From the cell containing the given text, extract its center point as [x, y] coordinate. 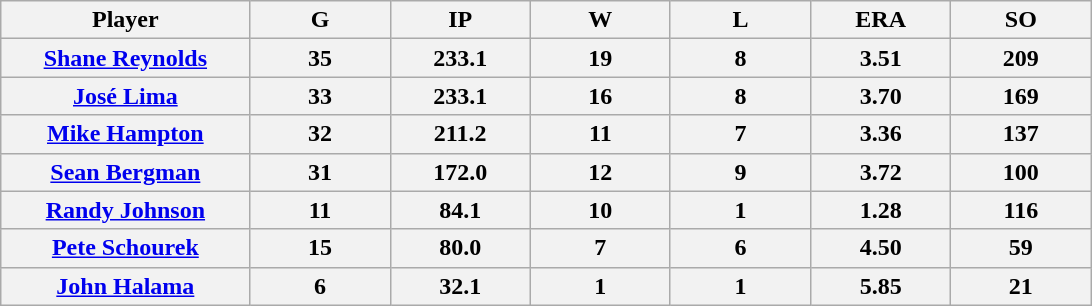
3.36 [881, 134]
Sean Bergman [126, 172]
4.50 [881, 248]
ERA [881, 20]
35 [320, 58]
José Lima [126, 96]
80.0 [460, 248]
33 [320, 96]
9 [740, 172]
31 [320, 172]
Mike Hampton [126, 134]
Pete Schourek [126, 248]
L [740, 20]
G [320, 20]
100 [1021, 172]
32.1 [460, 286]
209 [1021, 58]
21 [1021, 286]
172.0 [460, 172]
169 [1021, 96]
19 [600, 58]
59 [1021, 248]
3.72 [881, 172]
SO [1021, 20]
84.1 [460, 210]
IP [460, 20]
15 [320, 248]
5.85 [881, 286]
32 [320, 134]
Randy Johnson [126, 210]
Player [126, 20]
137 [1021, 134]
W [600, 20]
3.70 [881, 96]
16 [600, 96]
116 [1021, 210]
John Halama [126, 286]
Shane Reynolds [126, 58]
10 [600, 210]
3.51 [881, 58]
211.2 [460, 134]
12 [600, 172]
1.28 [881, 210]
